Scan for the cell matching the given text and deliver its (X, Y) coordinate at center. 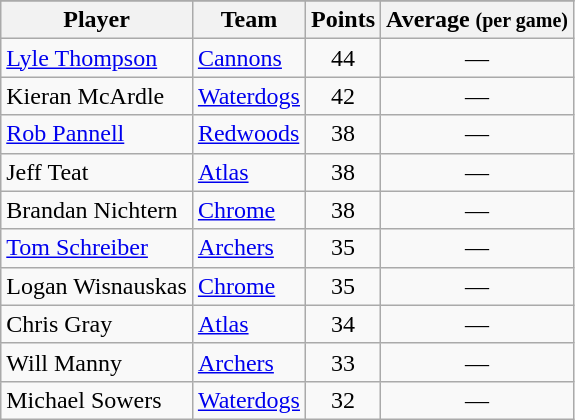
Jeff Teat (97, 172)
Logan Wisnauskas (97, 286)
Kieran McArdle (97, 96)
Tom Schreiber (97, 248)
Cannons (248, 58)
Team (248, 20)
33 (342, 362)
Michael Sowers (97, 400)
Brandan Nichtern (97, 210)
Points (342, 20)
Player (97, 20)
Rob Pannell (97, 134)
Chris Gray (97, 324)
Lyle Thompson (97, 58)
Will Manny (97, 362)
42 (342, 96)
34 (342, 324)
Average (per game) (478, 20)
44 (342, 58)
Redwoods (248, 134)
32 (342, 400)
